Provide the [x, y] coordinate of the cell's center where the given text is located.  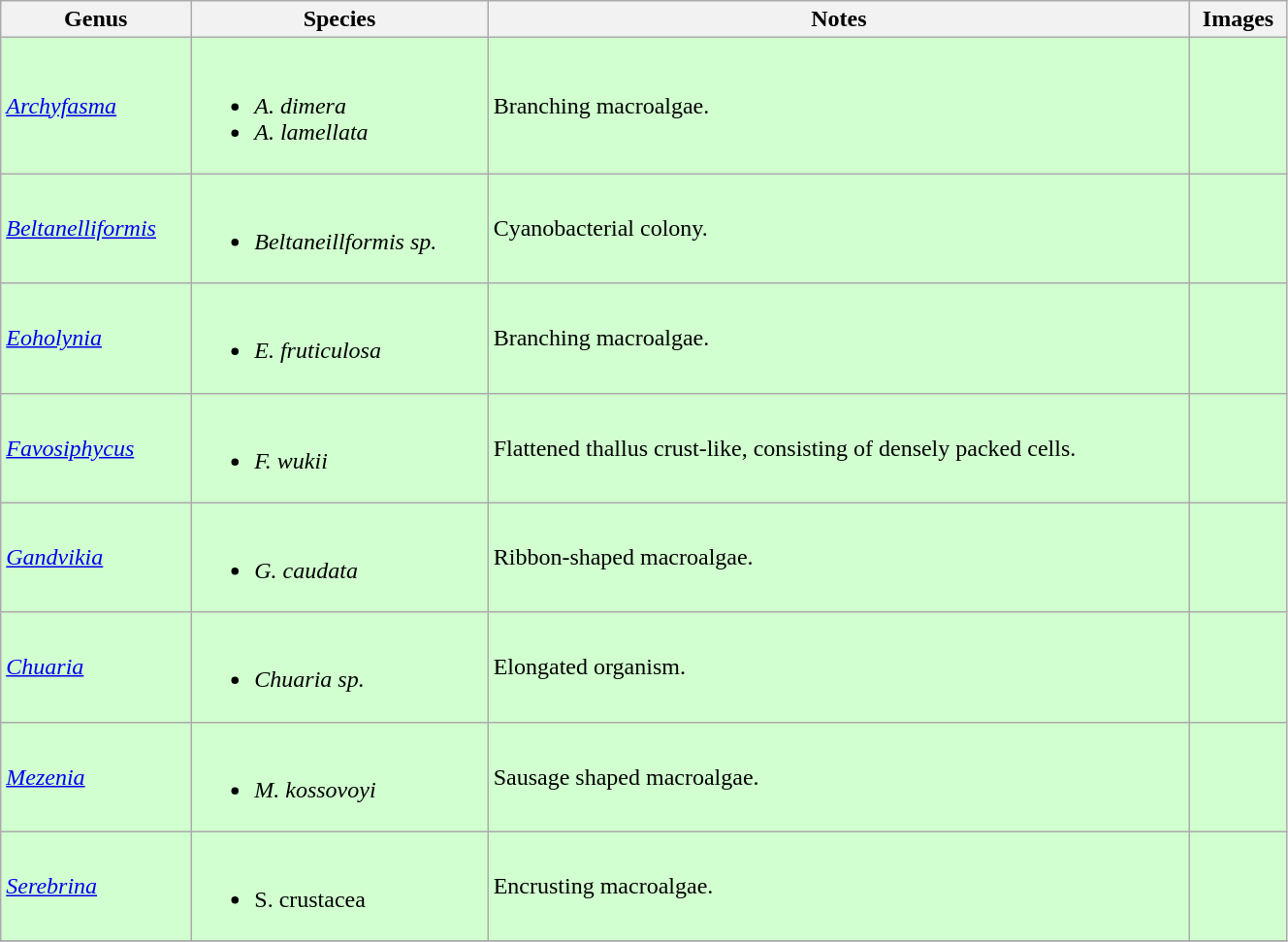
Beltanelliformis [96, 229]
E. fruticulosa [339, 338]
Archyfasma [96, 106]
G. caudata [339, 557]
Chuaria sp. [339, 667]
Genus [96, 19]
Gandvikia [96, 557]
Images [1239, 19]
Elongated organism. [838, 667]
S. crustacea [339, 887]
F. wukii [339, 448]
Notes [838, 19]
Ribbon-shaped macroalgae. [838, 557]
Encrusting macroalgae. [838, 887]
Sausage shaped macroalgae. [838, 776]
Favosiphycus [96, 448]
Species [339, 19]
A. dimeraA. lamellata [339, 106]
Chuaria [96, 667]
Mezenia [96, 776]
Flattened thallus crust-like, consisting of densely packed cells. [838, 448]
Eoholynia [96, 338]
Cyanobacterial colony. [838, 229]
Beltaneillformis sp. [339, 229]
Serebrina [96, 887]
M. kossovoyi [339, 776]
